Identify which cell holds the provided text, then report its (x, y) central coordinate. 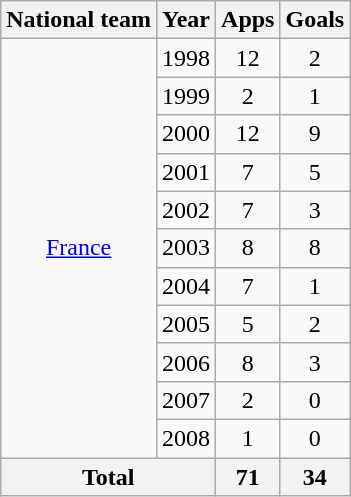
71 (248, 477)
2005 (186, 324)
2000 (186, 134)
2001 (186, 172)
9 (315, 134)
2002 (186, 210)
34 (315, 477)
2007 (186, 400)
Apps (248, 20)
1999 (186, 96)
National team (79, 20)
1998 (186, 58)
Year (186, 20)
2008 (186, 438)
2004 (186, 286)
2003 (186, 248)
Total (108, 477)
France (79, 248)
Goals (315, 20)
2006 (186, 362)
